Return the (x, y) coordinate for the center point of the cell that contains the specified text.  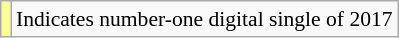
Indicates number-one digital single of 2017 (204, 19)
